Determine the [X, Y] coordinate at the center of the cell enclosing the given text.  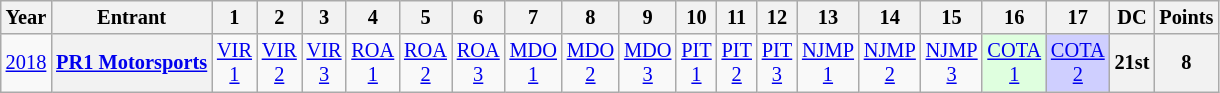
13 [828, 17]
MDO1 [534, 63]
PIT2 [737, 63]
11 [737, 17]
14 [890, 17]
2 [280, 17]
PR1 Motorsports [132, 63]
PIT3 [777, 63]
7 [534, 17]
MDO2 [590, 63]
MDO3 [648, 63]
Entrant [132, 17]
1 [234, 17]
ROA2 [426, 63]
NJMP1 [828, 63]
Year [26, 17]
4 [372, 17]
ROA3 [478, 63]
2018 [26, 63]
NJMP2 [890, 63]
DC [1132, 17]
PIT1 [696, 63]
17 [1078, 17]
ROA1 [372, 63]
21st [1132, 63]
6 [478, 17]
VIR2 [280, 63]
COTA1 [1014, 63]
15 [952, 17]
3 [324, 17]
Points [1186, 17]
VIR3 [324, 63]
COTA2 [1078, 63]
9 [648, 17]
5 [426, 17]
VIR1 [234, 63]
10 [696, 17]
16 [1014, 17]
12 [777, 17]
NJMP3 [952, 63]
